Extract the [x, y] coordinate from the center of the cell holding the provided text.  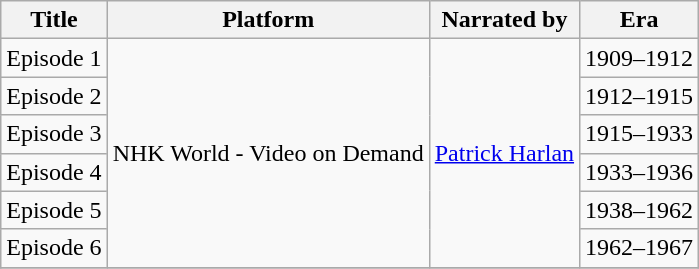
Episode 6 [54, 248]
1915–1933 [640, 134]
Episode 2 [54, 96]
Patrick Harlan [504, 153]
Title [54, 20]
1962–1967 [640, 248]
1909–1912 [640, 58]
Episode 5 [54, 210]
1938–1962 [640, 210]
Episode 3 [54, 134]
Episode 4 [54, 172]
NHK World - Video on Demand [268, 153]
Narrated by [504, 20]
1933–1936 [640, 172]
Era [640, 20]
Platform [268, 20]
Episode 1 [54, 58]
1912–1915 [640, 96]
